Identify which cell holds the provided text, then report its (X, Y) central coordinate. 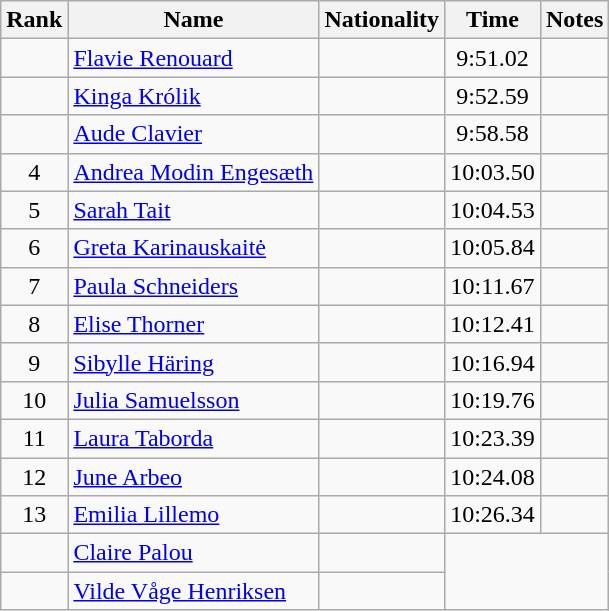
8 (34, 324)
10:23.39 (493, 438)
6 (34, 248)
4 (34, 172)
Julia Samuelsson (194, 400)
Time (493, 20)
Flavie Renouard (194, 58)
9:58.58 (493, 134)
9:51.02 (493, 58)
Nationality (382, 20)
Greta Karinauskaitė (194, 248)
9 (34, 362)
9:52.59 (493, 96)
10:16.94 (493, 362)
Kinga Królik (194, 96)
7 (34, 286)
10:19.76 (493, 400)
10:05.84 (493, 248)
Rank (34, 20)
11 (34, 438)
Sibylle Häring (194, 362)
Emilia Lillemo (194, 515)
Claire Palou (194, 553)
10:03.50 (493, 172)
Sarah Tait (194, 210)
5 (34, 210)
10:24.08 (493, 477)
10:04.53 (493, 210)
Paula Schneiders (194, 286)
Aude Clavier (194, 134)
Vilde Våge Henriksen (194, 591)
12 (34, 477)
10:12.41 (493, 324)
10 (34, 400)
June Arbeo (194, 477)
10:11.67 (493, 286)
Andrea Modin Engesæth (194, 172)
Name (194, 20)
Laura Taborda (194, 438)
Elise Thorner (194, 324)
13 (34, 515)
Notes (574, 20)
10:26.34 (493, 515)
